Find where the given text appears and provide that cell's center as [x, y] coordinate. 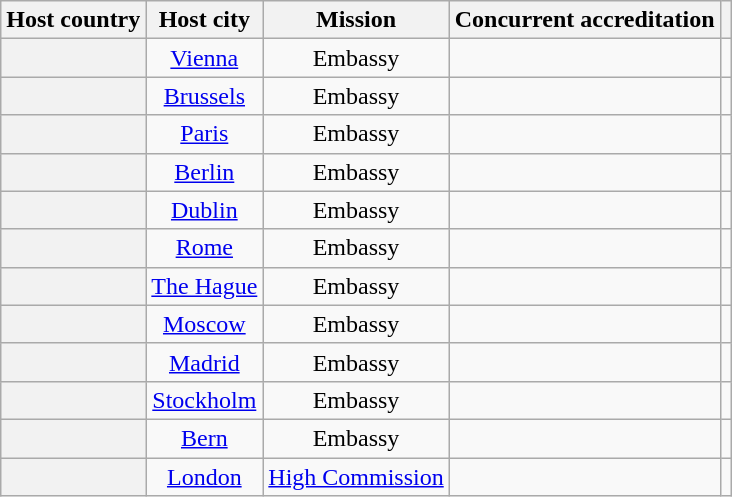
The Hague [204, 286]
Moscow [204, 324]
Paris [204, 134]
London [204, 477]
Dublin [204, 210]
Concurrent accreditation [584, 20]
Bern [204, 438]
Brussels [204, 96]
Host city [204, 20]
Host country [74, 20]
Vienna [204, 58]
High Commission [356, 477]
Rome [204, 248]
Stockholm [204, 400]
Mission [356, 20]
Berlin [204, 172]
Madrid [204, 362]
